Search for the cell housing the specified text and yield its [X, Y] center coordinate. 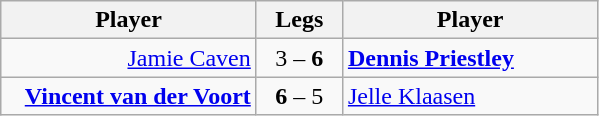
Legs [299, 20]
3 – 6 [299, 58]
6 – 5 [299, 96]
Jamie Caven [129, 58]
Vincent van der Voort [129, 96]
Jelle Klaasen [470, 96]
Dennis Priestley [470, 58]
